Detect which cell encompasses the target text, then output its (x, y) center coordinate. 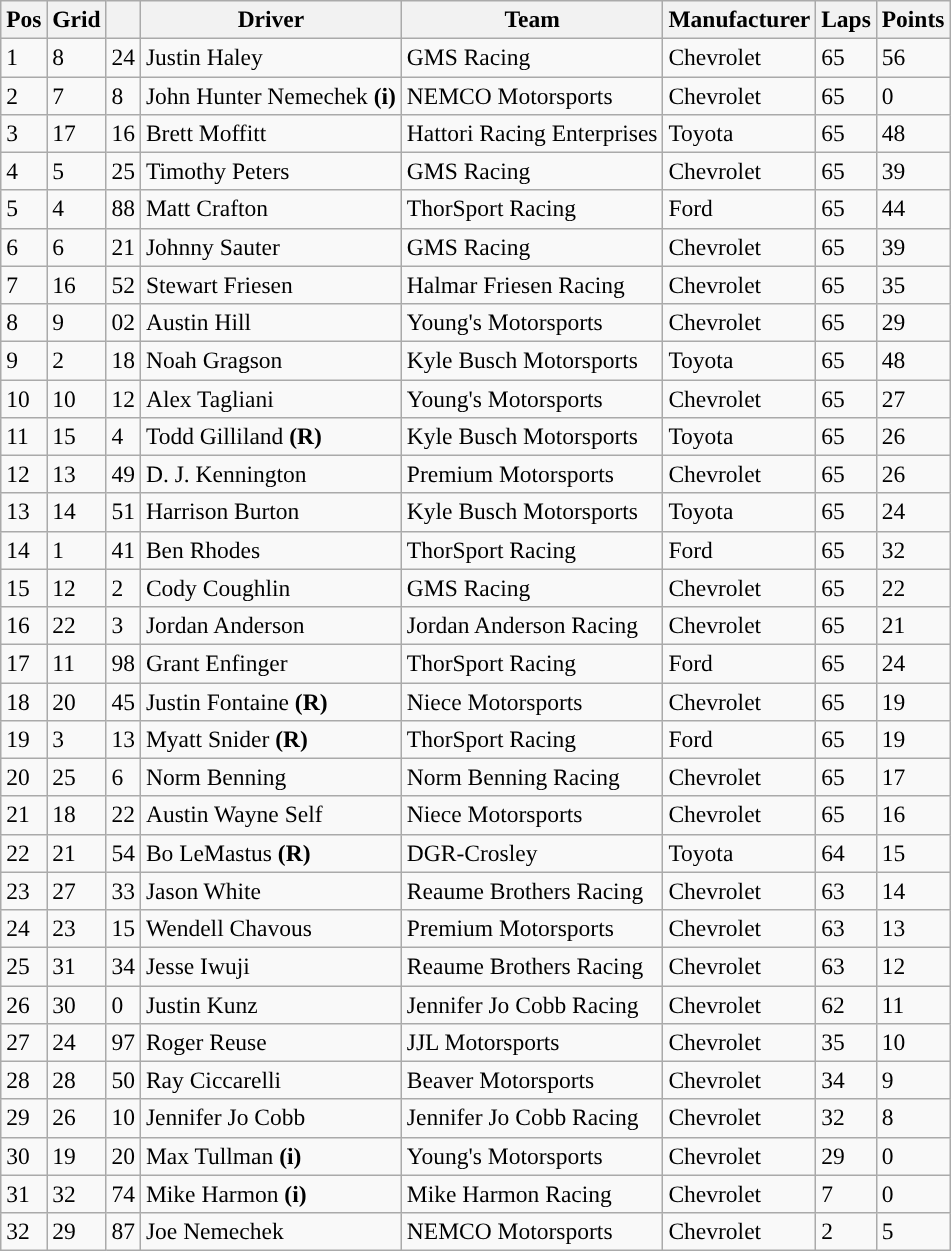
Matt Crafton (270, 209)
Norm Benning (270, 777)
Harrison Burton (270, 512)
33 (123, 891)
98 (123, 663)
74 (123, 1194)
Norm Benning Racing (532, 777)
41 (123, 550)
64 (846, 853)
Stewart Friesen (270, 285)
Laps (846, 19)
87 (123, 1231)
Timothy Peters (270, 171)
Team (532, 19)
Justin Fontaine (R) (270, 701)
Max Tullman (i) (270, 1156)
Alex Tagliani (270, 398)
Beaver Motorsports (532, 1080)
Roger Reuse (270, 1042)
DGR-Crosley (532, 853)
Jennifer Jo Cobb (270, 1118)
Ben Rhodes (270, 550)
Manufacturer (740, 19)
44 (913, 209)
Austin Wayne Self (270, 815)
Jordan Anderson (270, 625)
Joe Nemechek (270, 1231)
Points (913, 19)
Driver (270, 19)
Hattori Racing Enterprises (532, 133)
51 (123, 512)
Grid (76, 19)
49 (123, 474)
Wendell Chavous (270, 928)
Justin Haley (270, 57)
Myatt Snider (R) (270, 739)
56 (913, 57)
Noah Gragson (270, 360)
Halmar Friesen Racing (532, 285)
97 (123, 1042)
Mike Harmon (i) (270, 1194)
D. J. Kennington (270, 474)
Grant Enfinger (270, 663)
54 (123, 853)
Cody Coughlin (270, 588)
Bo LeMastus (R) (270, 853)
Justin Kunz (270, 1004)
Brett Moffitt (270, 133)
Austin Hill (270, 322)
50 (123, 1080)
JJL Motorsports (532, 1042)
45 (123, 701)
John Hunter Nemechek (i) (270, 95)
02 (123, 322)
Johnny Sauter (270, 247)
Jordan Anderson Racing (532, 625)
88 (123, 209)
Todd Gilliland (R) (270, 436)
52 (123, 285)
Ray Ciccarelli (270, 1080)
62 (846, 1004)
Jason White (270, 891)
Jesse Iwuji (270, 966)
Mike Harmon Racing (532, 1194)
Pos (24, 19)
